Locate the cell with the specified text and output its [X, Y] center coordinate. 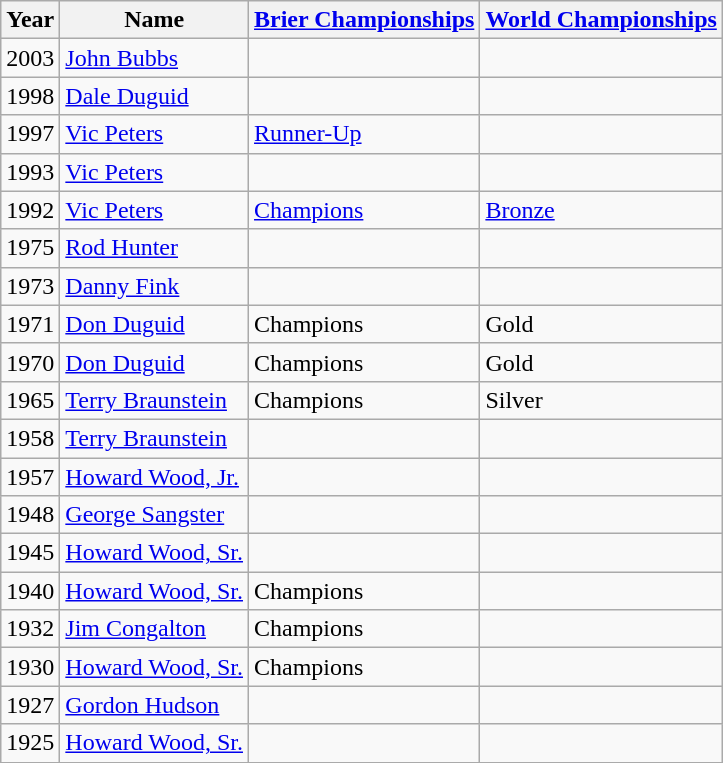
Gordon Hudson [154, 705]
1975 [30, 248]
Jim Congalton [154, 629]
1965 [30, 400]
1945 [30, 553]
1998 [30, 96]
1958 [30, 438]
1973 [30, 286]
1930 [30, 667]
George Sangster [154, 515]
Runner-Up [364, 134]
1932 [30, 629]
2003 [30, 58]
Name [154, 20]
Brier Championships [364, 20]
1948 [30, 515]
Rod Hunter [154, 248]
1925 [30, 743]
Danny Fink [154, 286]
1970 [30, 362]
Year [30, 20]
John Bubbs [154, 58]
1940 [30, 591]
1971 [30, 324]
Silver [601, 400]
1927 [30, 705]
1993 [30, 172]
World Championships [601, 20]
1997 [30, 134]
Dale Duguid [154, 96]
Bronze [601, 210]
1992 [30, 210]
Howard Wood, Jr. [154, 477]
1957 [30, 477]
